Provide the [X, Y] coordinate of the cell's center where the given text is located.  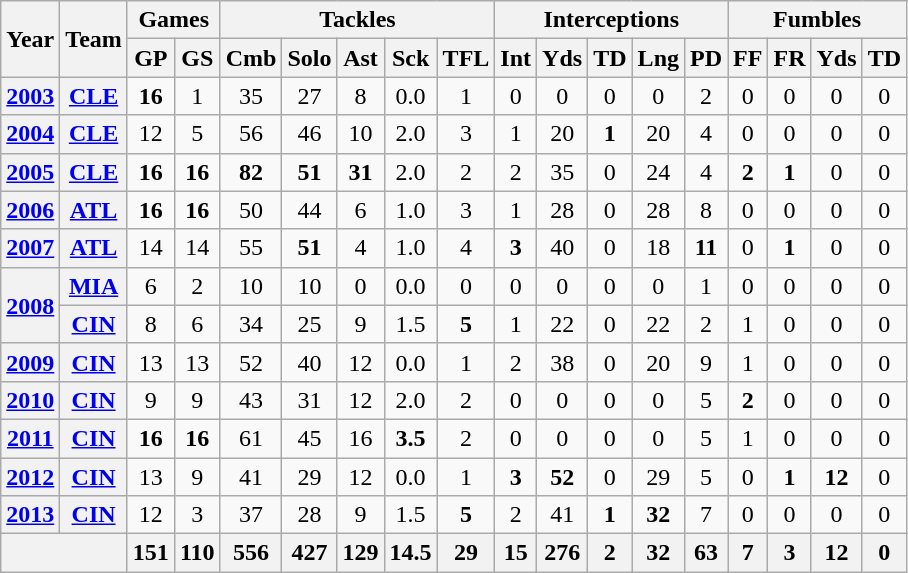
129 [360, 553]
Lng [658, 58]
63 [706, 553]
56 [251, 134]
GS [197, 58]
556 [251, 553]
43 [251, 400]
Solo [310, 58]
151 [150, 553]
37 [251, 515]
3.5 [410, 438]
FR [790, 58]
2012 [30, 477]
Sck [410, 58]
25 [310, 324]
110 [197, 553]
34 [251, 324]
50 [251, 210]
2007 [30, 248]
14.5 [410, 553]
Tackles [358, 20]
15 [516, 553]
38 [562, 362]
Ast [360, 58]
2010 [30, 400]
61 [251, 438]
24 [658, 172]
427 [310, 553]
Team [94, 39]
Year [30, 39]
2009 [30, 362]
Games [174, 20]
GP [150, 58]
27 [310, 96]
Interceptions [612, 20]
11 [706, 248]
2008 [30, 305]
PD [706, 58]
2003 [30, 96]
44 [310, 210]
Int [516, 58]
FF [748, 58]
276 [562, 553]
MIA [94, 286]
2011 [30, 438]
2004 [30, 134]
Fumbles [818, 20]
2005 [30, 172]
TFL [466, 58]
Cmb [251, 58]
55 [251, 248]
82 [251, 172]
18 [658, 248]
2013 [30, 515]
2006 [30, 210]
46 [310, 134]
45 [310, 438]
